Return [x, y] of the center of cell containing provided text 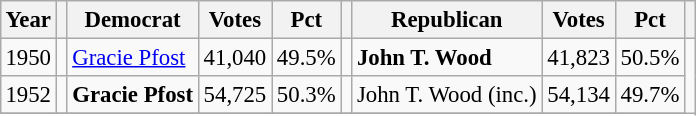
49.5% [306, 57]
Democrat [132, 20]
1952 [28, 95]
John T. Wood [447, 57]
Republican [447, 20]
John T. Wood (inc.) [447, 95]
41,823 [578, 57]
50.3% [306, 95]
49.7% [650, 95]
54,134 [578, 95]
41,040 [234, 57]
1950 [28, 57]
54,725 [234, 95]
50.5% [650, 57]
Year [28, 20]
